For the text-containing cell, return its midpoint in [X, Y] coordinate format. 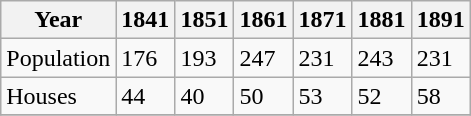
1871 [322, 20]
52 [382, 96]
Year [58, 20]
193 [204, 58]
44 [146, 96]
243 [382, 58]
Population [58, 58]
1891 [440, 20]
1841 [146, 20]
176 [146, 58]
Houses [58, 96]
40 [204, 96]
1881 [382, 20]
58 [440, 96]
247 [264, 58]
1851 [204, 20]
50 [264, 96]
53 [322, 96]
1861 [264, 20]
